Provide the [X, Y] coordinate of the cell's center where the given text is located.  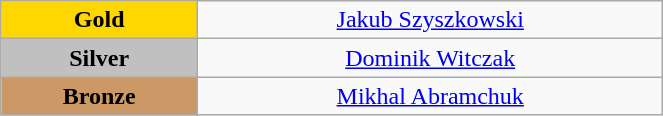
Dominik Witczak [430, 58]
Silver [100, 58]
Bronze [100, 96]
Gold [100, 20]
Jakub Szyszkowski [430, 20]
Mikhal Abramchuk [430, 96]
